Provide the (x, y) coordinate of the cell's center where the given text is located.  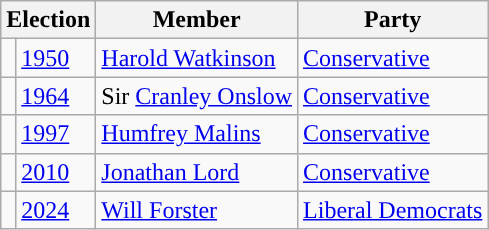
Sir Cranley Onslow (197, 96)
Harold Watkinson (197, 58)
1997 (56, 134)
Humfrey Malins (197, 134)
1964 (56, 96)
Will Forster (197, 210)
2024 (56, 210)
Party (393, 20)
Election (48, 20)
Jonathan Lord (197, 172)
2010 (56, 172)
1950 (56, 58)
Member (197, 20)
Liberal Democrats (393, 210)
